Find where the given text appears and provide that cell's center as (x, y) coordinate. 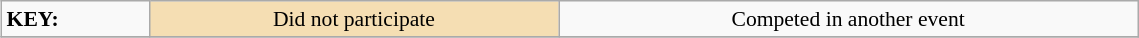
Did not participate (354, 19)
Competed in another event (848, 19)
KEY: (76, 19)
